Extract the (x, y) coordinate from the center of the cell holding the provided text.  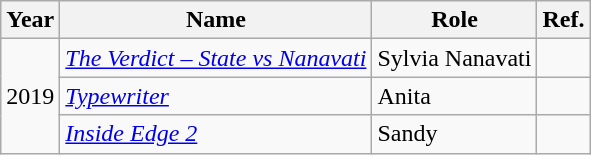
Sylvia Nanavati (454, 58)
The Verdict – State vs Nanavati (216, 58)
Anita (454, 96)
Role (454, 20)
Sandy (454, 134)
Ref. (564, 20)
2019 (30, 96)
Inside Edge 2 (216, 134)
Name (216, 20)
Year (30, 20)
Typewriter (216, 96)
